Search for the cell housing the specified text and yield its [x, y] center coordinate. 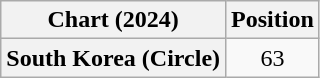
63 [273, 58]
South Korea (Circle) [114, 58]
Position [273, 20]
Chart (2024) [114, 20]
